Detect which cell encompasses the target text, then output its [x, y] center coordinate. 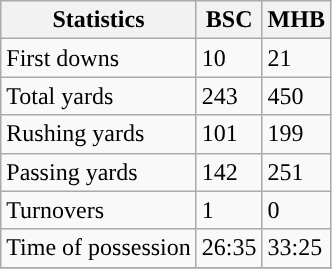
First downs [99, 58]
101 [229, 134]
Rushing yards [99, 134]
MHB [296, 20]
199 [296, 134]
Statistics [99, 20]
Turnovers [99, 210]
10 [229, 58]
Total yards [99, 96]
33:25 [296, 248]
26:35 [229, 248]
21 [296, 58]
1 [229, 210]
243 [229, 96]
BSC [229, 20]
450 [296, 96]
0 [296, 210]
Time of possession [99, 248]
251 [296, 172]
Passing yards [99, 172]
142 [229, 172]
